Output the (x, y) coordinate of the center of the cell containing the given text.  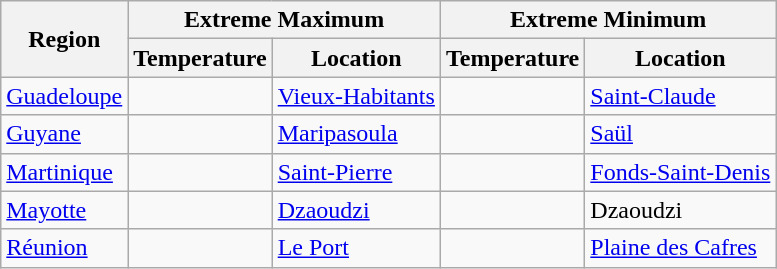
Saint-Pierre (356, 172)
Plaine des Cafres (680, 248)
Le Port (356, 248)
Region (64, 39)
Saül (680, 134)
Réunion (64, 248)
Guadeloupe (64, 96)
Extreme Maximum (284, 20)
Maripasoula (356, 134)
Martinique (64, 172)
Extreme Minimum (608, 20)
Guyane (64, 134)
Mayotte (64, 210)
Fonds-Saint-Denis (680, 172)
Saint-Claude (680, 96)
Vieux-Habitants (356, 96)
